Return [x, y] of the center of cell containing provided text 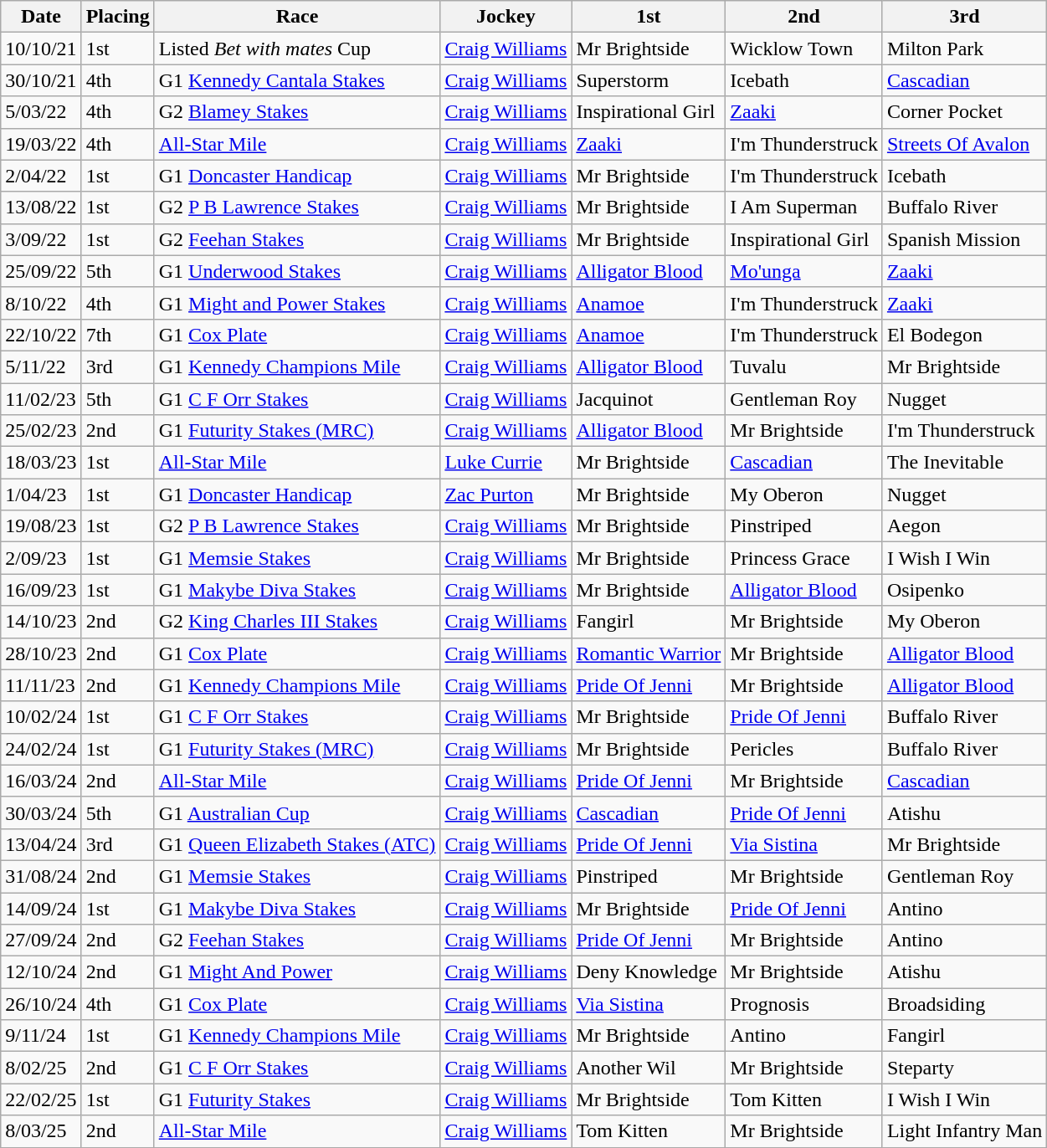
Listed Bet with mates Cup [297, 49]
Luke Currie [506, 463]
Steparty [964, 1068]
G2 Blamey Stakes [297, 112]
8/02/25 [41, 1068]
14/10/23 [41, 622]
11/11/23 [41, 685]
30/10/21 [41, 80]
Light Infantry Man [964, 1131]
19/08/23 [41, 526]
16/03/24 [41, 781]
3/09/22 [41, 239]
22/10/22 [41, 335]
Another Wil [649, 1068]
11/02/23 [41, 399]
Placing [117, 17]
Jockey [506, 17]
G1 Kennedy Cantala Stakes [297, 80]
Romantic Warrior [649, 653]
10/10/21 [41, 49]
Deny Knowledge [649, 972]
16/09/23 [41, 590]
7th [117, 335]
G1 Might And Power [297, 972]
El Bodegon [964, 335]
G1 Underwood Stakes [297, 271]
Wicklow Town [804, 49]
G1 Futurity Stakes [297, 1099]
I Am Superman [804, 208]
Superstorm [649, 80]
The Inevitable [964, 463]
G1 Queen Elizabeth Stakes (ATC) [297, 844]
30/03/24 [41, 812]
26/10/24 [41, 1004]
Princess Grace [804, 558]
Date [41, 17]
28/10/23 [41, 653]
18/03/23 [41, 463]
19/03/22 [41, 144]
G1 Might and Power Stakes [297, 303]
25/09/22 [41, 271]
Osipenko [964, 590]
27/09/24 [41, 940]
31/08/24 [41, 876]
Milton Park [964, 49]
22/02/25 [41, 1099]
Tuvalu [804, 366]
5/03/22 [41, 112]
Pericles [804, 749]
13/08/22 [41, 208]
14/09/24 [41, 908]
Spanish Mission [964, 239]
G2 King Charles III Stakes [297, 622]
25/02/23 [41, 431]
10/02/24 [41, 717]
8/03/25 [41, 1131]
Streets Of Avalon [964, 144]
2/09/23 [41, 558]
Corner Pocket [964, 112]
Mo'unga [804, 271]
12/10/24 [41, 972]
9/11/24 [41, 1036]
Race [297, 17]
Zac Purton [506, 495]
2/04/22 [41, 176]
5/11/22 [41, 366]
8/10/22 [41, 303]
1/04/23 [41, 495]
G1 Australian Cup [297, 812]
Broadsiding [964, 1004]
Prognosis [804, 1004]
24/02/24 [41, 749]
13/04/24 [41, 844]
Jacquinot [649, 399]
Aegon [964, 526]
